Detect which cell encompasses the target text, then output its [x, y] center coordinate. 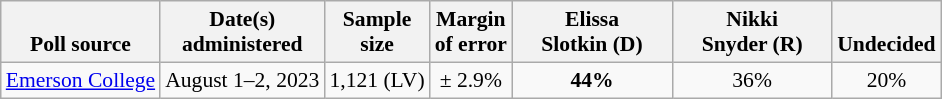
36% [752, 80]
ElissaSlotkin (D) [592, 32]
Date(s)administered [242, 32]
± 2.9% [471, 80]
August 1–2, 2023 [242, 80]
44% [592, 80]
NikkiSnyder (R) [752, 32]
1,121 (LV) [376, 80]
Emerson College [80, 80]
Undecided [886, 32]
Poll source [80, 32]
20% [886, 80]
Marginof error [471, 32]
Samplesize [376, 32]
